Locate the cell with the specified text and output its [x, y] center coordinate. 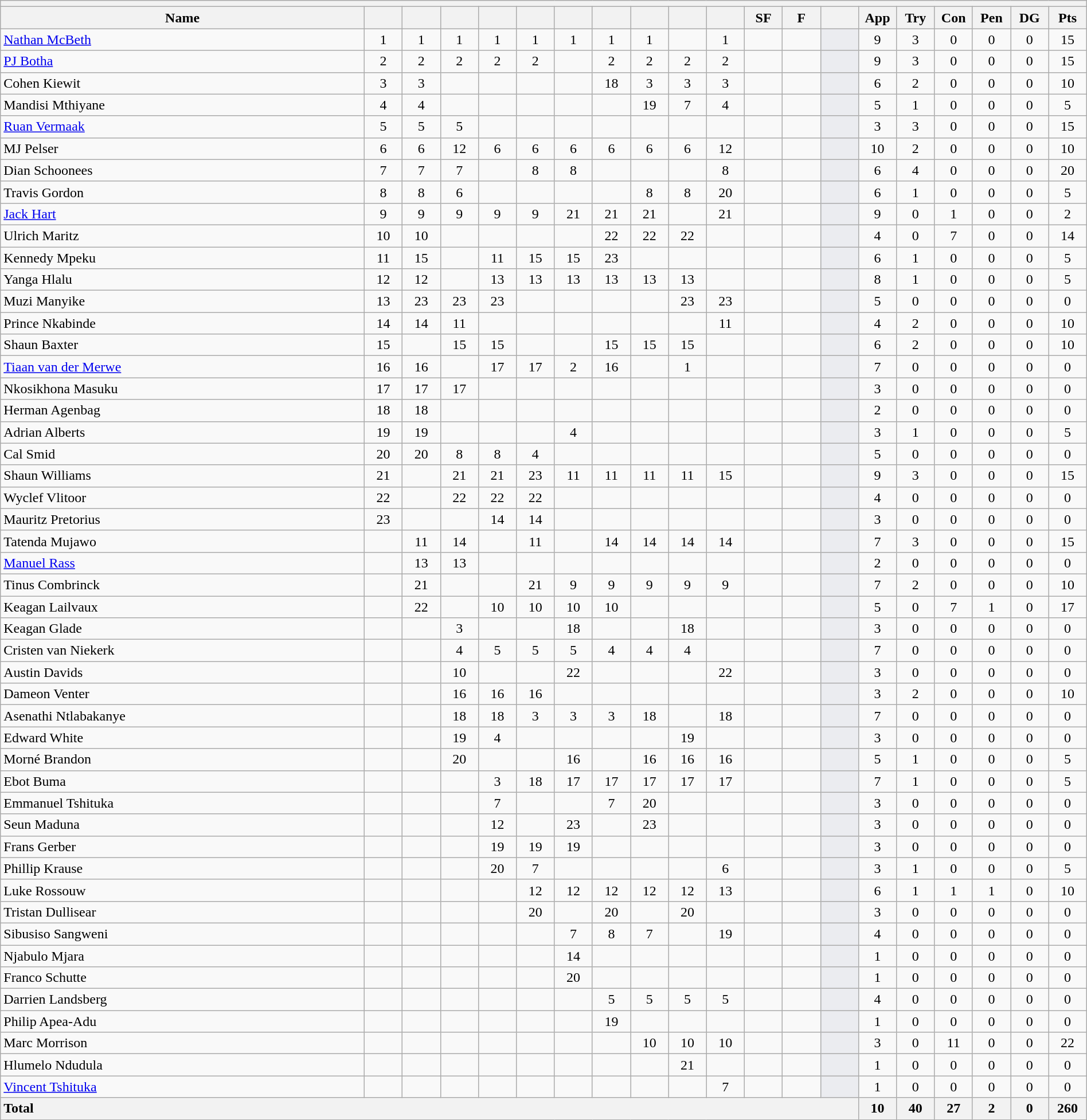
Franco Schutte [182, 978]
Wyclef Vlitoor [182, 498]
Tinus Combrinck [182, 585]
Kennedy Mpeku [182, 257]
Austin Davids [182, 672]
Prince Nkabinde [182, 323]
Tiaan van der Merwe [182, 367]
Sibusiso Sangweni [182, 934]
PJ Botha [182, 61]
Tristan Dullisear [182, 912]
Darrien Landsberg [182, 1000]
Luke Rossouw [182, 890]
Frans Gerber [182, 847]
F [801, 18]
Morné Brandon [182, 759]
Shaun Baxter [182, 345]
SF [763, 18]
Dian Schoonees [182, 170]
Cohen Kiewit [182, 83]
Try [916, 18]
Hlumelo Ndudula [182, 1065]
Name [182, 18]
260 [1068, 1109]
Shaun Williams [182, 476]
Seun Maduna [182, 825]
Cal Smid [182, 454]
27 [953, 1109]
Cristen van Niekerk [182, 651]
Herman Agenbag [182, 410]
Ulrich Maritz [182, 236]
Nkosikhona Masuku [182, 389]
40 [916, 1109]
Pen [991, 18]
Con [953, 18]
Keagan Glade [182, 629]
App [877, 18]
Vincent Tshituka [182, 1087]
Phillip Krause [182, 868]
Pts [1068, 18]
Mauritz Pretorius [182, 519]
Ruan Vermaak [182, 127]
Mandisi Mthiyane [182, 105]
Muzi Manyike [182, 301]
Total [430, 1109]
Njabulo Mjara [182, 955]
Marc Morrison [182, 1043]
Yanga Hlalu [182, 280]
Travis Gordon [182, 192]
Philip Apea-Adu [182, 1021]
DG [1030, 18]
Edward White [182, 738]
Ebot Buma [182, 781]
Nathan McBeth [182, 40]
MJ Pelser [182, 148]
Keagan Lailvaux [182, 607]
Manuel Rass [182, 563]
Tatenda Mujawo [182, 541]
Jack Hart [182, 214]
Dameon Venter [182, 694]
Asenathi Ntlabakanye [182, 716]
Emmanuel Tshituka [182, 803]
Adrian Alberts [182, 432]
